Capture the cell that displays the provided text and extract its [x, y] central coordinate. 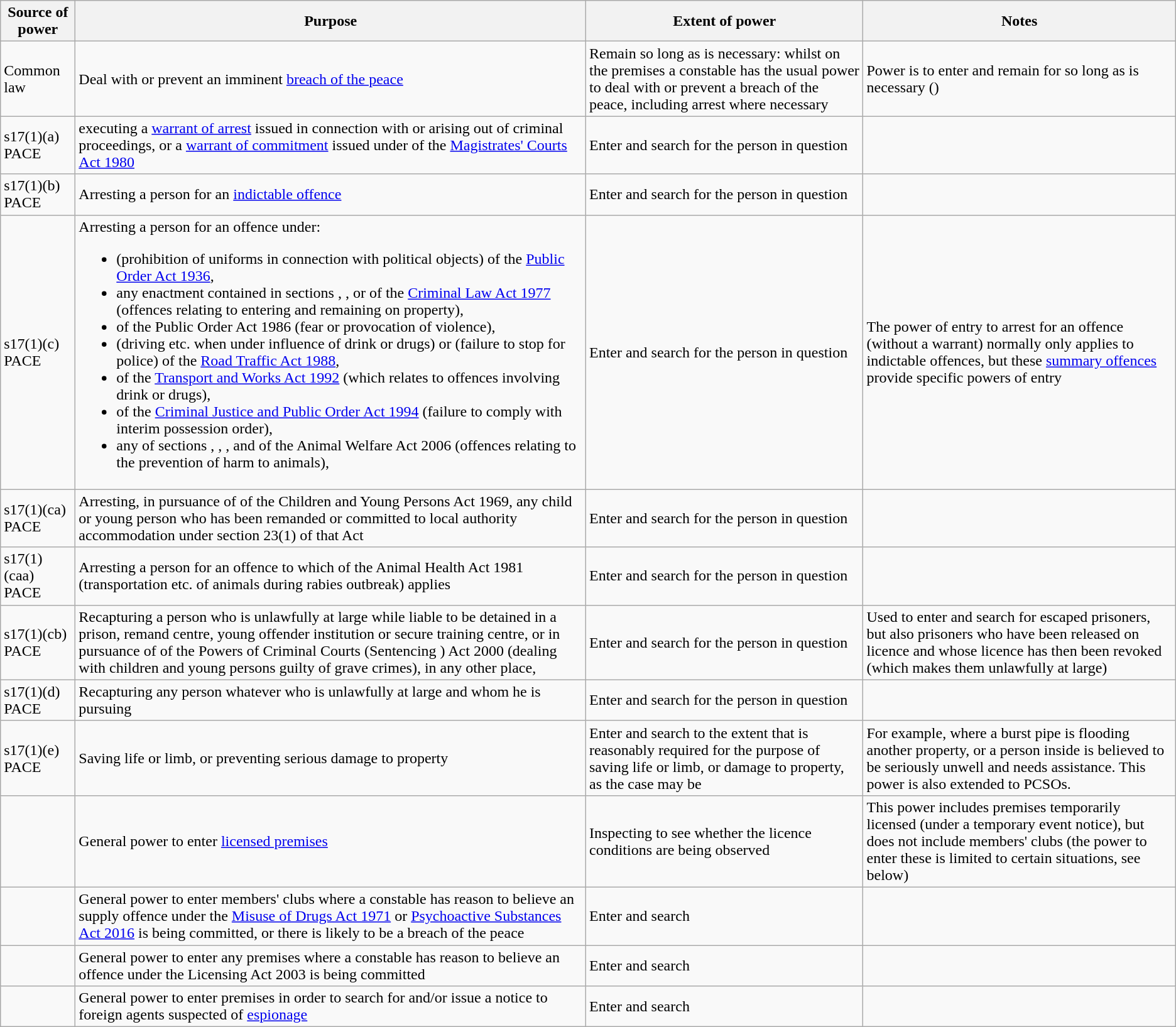
Inspecting to see whether the licence conditions are being observed [724, 841]
s17(1)(e) PACE [38, 758]
Arresting a person for an indictable offence [330, 195]
s17(1)(a) PACE [38, 145]
s17(1)(cb) PACE [38, 642]
Notes [1019, 21]
Saving life or limb, or preventing serious damage to property [330, 758]
General power to enter premises in order to search for and/or issue a notice to foreign agents suspected of espionage [330, 1006]
s17(1)(d) PACE [38, 700]
Arresting a person for an offence to which of the Animal Health Act 1981 (transportation etc. of animals during rabies outbreak) applies [330, 576]
s17(1)(c) PACE [38, 352]
Enter and search to the extent that is reasonably required for the purpose of saving life or limb, or damage to property, as the case may be [724, 758]
Extent of power [724, 21]
s17(1)(caa) PACE [38, 576]
Common law [38, 79]
Purpose [330, 21]
s17(1)(ca) PACE [38, 518]
General power to enter licensed premises [330, 841]
Source of power [38, 21]
Deal with or prevent an imminent breach of the peace [330, 79]
Power is to enter and remain for so long as is necessary () [1019, 79]
s17(1)(b) PACE [38, 195]
Recapturing any person whatever who is unlawfully at large and whom he is pursuing [330, 700]
General power to enter any premises where a constable has reason to believe an offence under the Licensing Act 2003 is being committed [330, 965]
